Return the (X, Y) coordinate for the center point of the cell that contains the specified text.  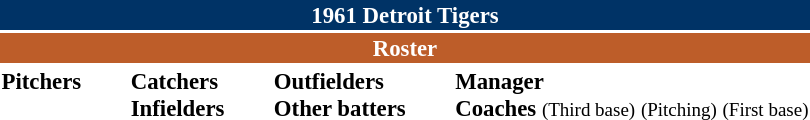
Roster (405, 48)
1961 Detroit Tigers (405, 15)
